For the text-containing cell, return its midpoint in [X, Y] coordinate format. 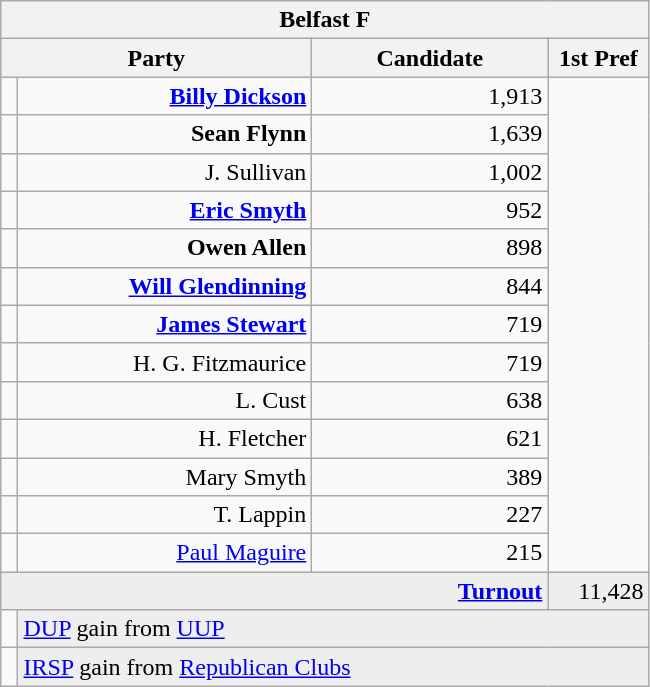
L. Cust [165, 400]
952 [430, 210]
215 [430, 553]
Candidate [430, 58]
844 [430, 286]
Eric Smyth [165, 210]
DUP gain from UUP [334, 629]
1,002 [430, 172]
389 [430, 477]
T. Lappin [165, 515]
638 [430, 400]
Paul Maguire [165, 553]
621 [430, 438]
Sean Flynn [165, 134]
J. Sullivan [165, 172]
Will Glendinning [165, 286]
H. Fletcher [165, 438]
898 [430, 248]
1st Pref [598, 58]
Mary Smyth [165, 477]
Owen Allen [165, 248]
IRSP gain from Republican Clubs [334, 667]
227 [430, 515]
1,639 [430, 134]
James Stewart [165, 324]
1,913 [430, 96]
Turnout [274, 591]
Billy Dickson [165, 96]
11,428 [598, 591]
Belfast F [325, 20]
Party [156, 58]
H. G. Fitzmaurice [165, 362]
